Detect which cell encompasses the target text, then output its [X, Y] center coordinate. 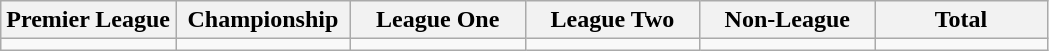
Non-League [788, 20]
Championship [264, 20]
Total [962, 20]
League Two [612, 20]
League One [438, 20]
Premier League [88, 20]
